Return the (x, y) coordinate for the center point of the cell that contains the specified text.  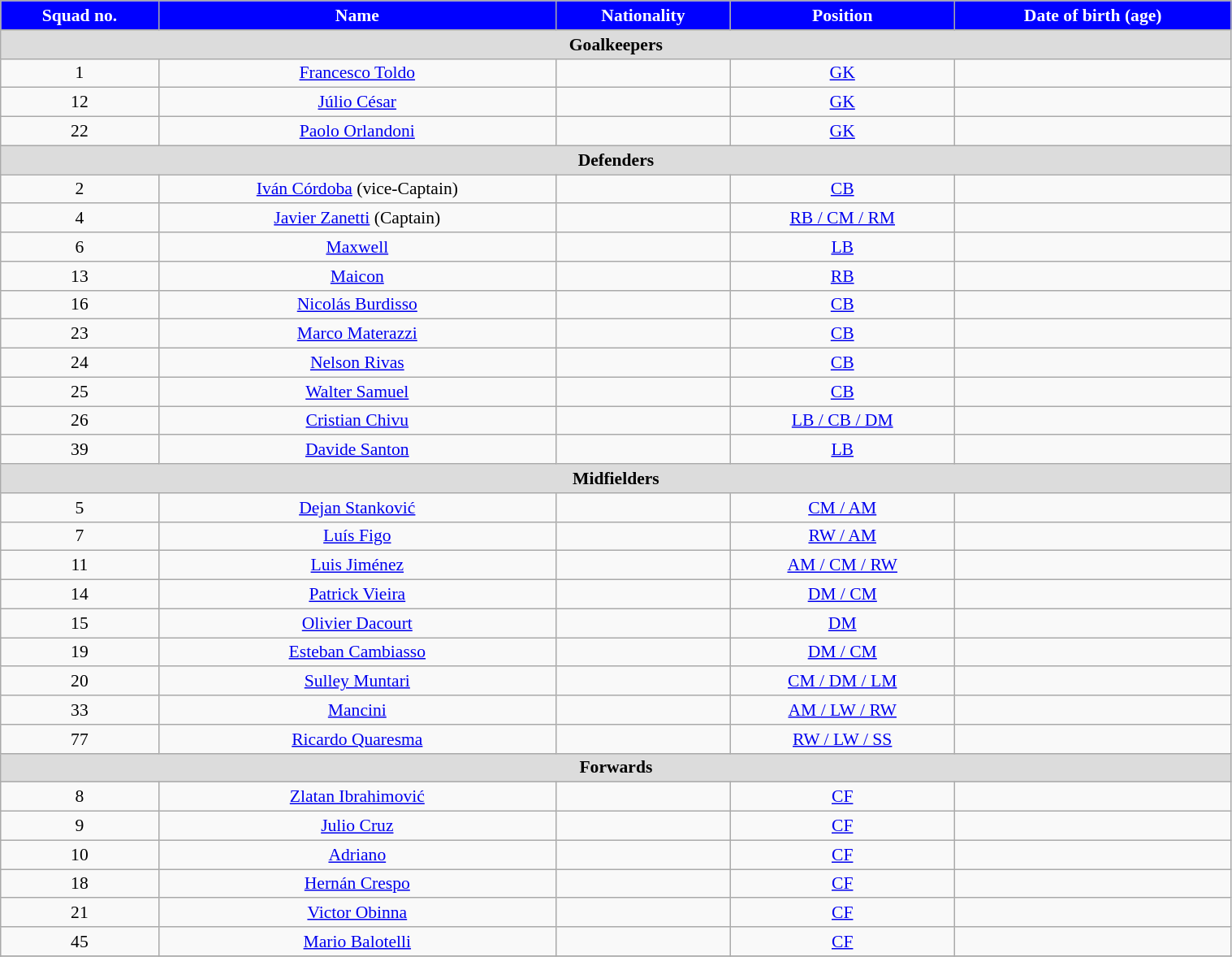
Esteban Cambiasso (357, 652)
CM / AM (842, 508)
11 (80, 565)
Marco Materazzi (357, 334)
Mario Balotelli (357, 942)
24 (80, 363)
45 (80, 942)
Javier Zanetti (Captain) (357, 219)
AM / CM / RW (842, 565)
RW / AM (842, 536)
12 (80, 102)
Victor Obinna (357, 913)
26 (80, 421)
6 (80, 247)
Dejan Stanković (357, 508)
Luís Figo (357, 536)
Position (842, 15)
23 (80, 334)
4 (80, 219)
Midfielders (616, 478)
Zlatan Ibrahimović (357, 797)
19 (80, 652)
22 (80, 132)
AM / LW / RW (842, 710)
Júlio César (357, 102)
Davide Santon (357, 450)
7 (80, 536)
13 (80, 276)
Name (357, 15)
21 (80, 913)
1 (80, 73)
9 (80, 826)
Maxwell (357, 247)
Olivier Dacourt (357, 623)
Paolo Orlandoni (357, 132)
8 (80, 797)
LB / CB / DM (842, 421)
Francesco Toldo (357, 73)
Ricardo Quaresma (357, 739)
Julio Cruz (357, 826)
Defenders (616, 160)
Squad no. (80, 15)
Patrick Vieira (357, 595)
5 (80, 508)
Walter Samuel (357, 392)
25 (80, 392)
33 (80, 710)
Maicon (357, 276)
16 (80, 305)
77 (80, 739)
14 (80, 595)
RB (842, 276)
Sulley Muntari (357, 682)
2 (80, 189)
20 (80, 682)
Cristian Chivu (357, 421)
CM / DM / LM (842, 682)
39 (80, 450)
DM (842, 623)
Iván Córdoba (vice-Captain) (357, 189)
Nelson Rivas (357, 363)
RB / CM / RM (842, 219)
Nicolás Burdisso (357, 305)
10 (80, 855)
Forwards (616, 768)
Hernán Crespo (357, 884)
Adriano (357, 855)
18 (80, 884)
15 (80, 623)
RW / LW / SS (842, 739)
Mancini (357, 710)
Goalkeepers (616, 45)
Date of birth (age) (1093, 15)
Nationality (643, 15)
Luis Jiménez (357, 565)
